Search for the cell housing the specified text and yield its (x, y) center coordinate. 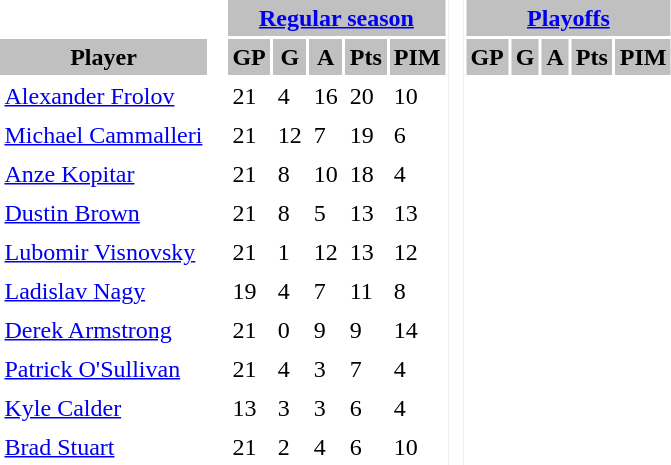
0 (290, 330)
Lubomir Visnovsky (104, 252)
20 (366, 96)
Dustin Brown (104, 213)
Regular season (336, 18)
11 (366, 291)
Alexander Frolov (104, 96)
2 (290, 447)
Derek Armstrong (104, 330)
16 (326, 96)
Playoffs (568, 18)
1 (290, 252)
Michael Cammalleri (104, 135)
5 (326, 213)
Anze Kopitar (104, 174)
Kyle Calder (104, 408)
Ladislav Nagy (104, 291)
18 (366, 174)
Brad Stuart (104, 447)
Player (104, 57)
Patrick O'Sullivan (104, 369)
14 (417, 330)
